Return the (x, y) coordinate for the center point of the cell that contains the specified text.  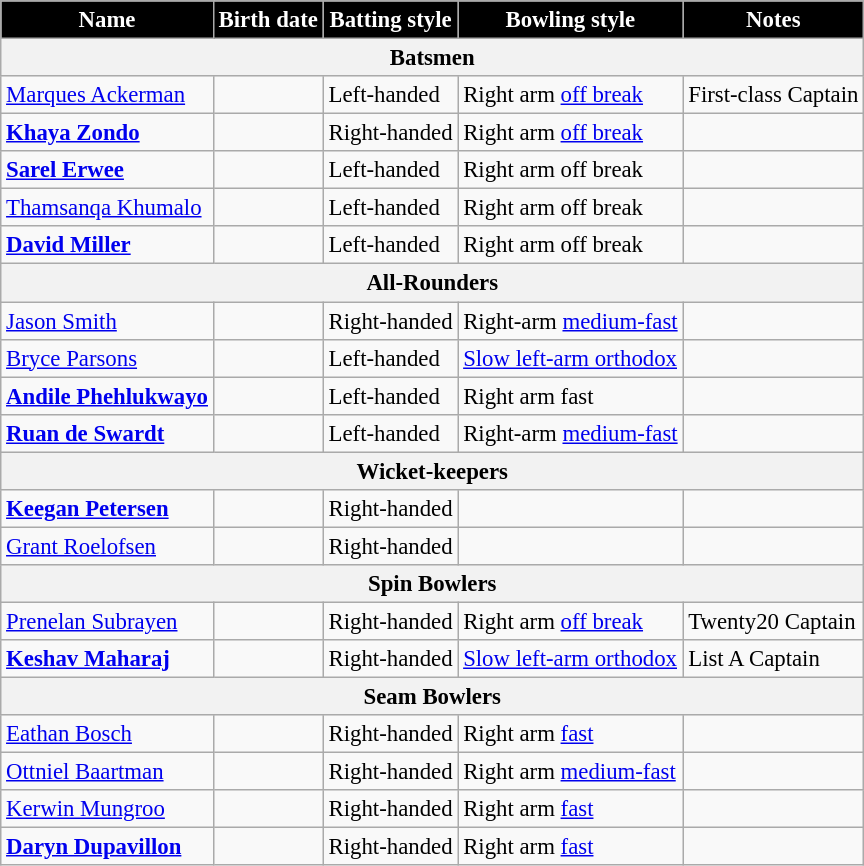
Seam Bowlers (432, 697)
Wicket-keepers (432, 471)
Sarel Erwee (108, 170)
Twenty20 Captain (774, 621)
Grant Roelofsen (108, 546)
Name (108, 20)
Marques Ackerman (108, 95)
Right arm medium-fast (570, 772)
Spin Bowlers (432, 584)
Thamsanqa Khumalo (108, 208)
All-Rounders (432, 283)
Keegan Petersen (108, 509)
Batsmen (432, 58)
Batting style (390, 20)
Bowling style (570, 20)
Keshav Maharaj (108, 659)
First-class Captain (774, 95)
Prenelan Subrayen (108, 621)
Andile Phehlukwayo (108, 396)
Daryn Dupavillon (108, 847)
David Miller (108, 245)
Ottniel Baartman (108, 772)
Kerwin Mungroo (108, 809)
Jason Smith (108, 321)
List A Captain (774, 659)
Eathan Bosch (108, 734)
Notes (774, 20)
Ruan de Swardt (108, 433)
Khaya Zondo (108, 133)
Birth date (268, 20)
Bryce Parsons (108, 358)
